Return the (x, y) coordinate for the center point of the cell that contains the specified text.  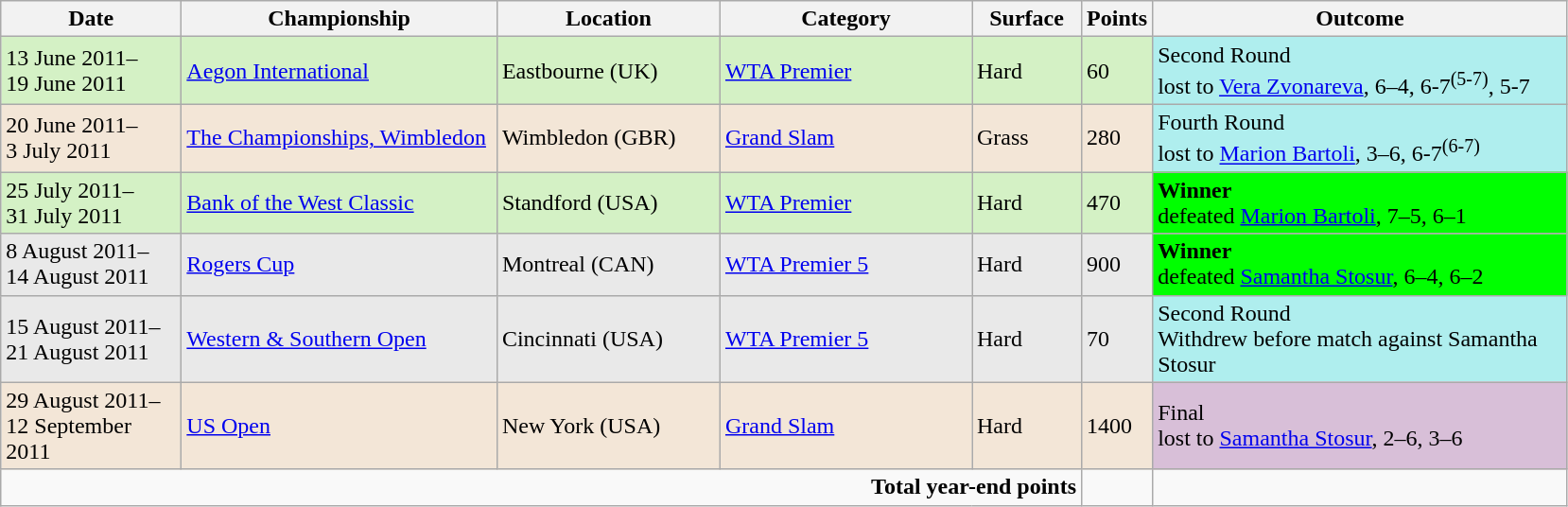
US Open (340, 426)
Outcome (1360, 19)
900 (1118, 265)
Location (608, 19)
Bank of the West Classic (340, 202)
8 August 2011–14 August 2011 (91, 265)
Total year-end points (541, 487)
Second Round Withdrew before match against Samantha Stosur (1360, 339)
60 (1118, 71)
Date (91, 19)
Winner defeated Samantha Stosur, 6–4, 6–2 (1360, 265)
1400 (1118, 426)
Rogers Cup (340, 265)
15 August 2011–21 August 2011 (91, 339)
New York (USA) (608, 426)
Cincinnati (USA) (608, 339)
13 June 2011–19 June 2011 (91, 71)
The Championships, Wimbledon (340, 138)
Championship (340, 19)
Winner defeated Marion Bartoli, 7–5, 6–1 (1360, 202)
280 (1118, 138)
Standford (USA) (608, 202)
Wimbledon (GBR) (608, 138)
Points (1118, 19)
470 (1118, 202)
Grass (1027, 138)
20 June 2011–3 July 2011 (91, 138)
Western & Southern Open (340, 339)
25 July 2011–31 July 2011 (91, 202)
Second Round lost to Vera Zvonareva, 6–4, 6-7(5-7), 5-7 (1360, 71)
Aegon International (340, 71)
Eastbourne (UK) (608, 71)
Final lost to Samantha Stosur, 2–6, 3–6 (1360, 426)
Category (845, 19)
Montreal (CAN) (608, 265)
29 August 2011–12 September 2011 (91, 426)
Fourth Round lost to Marion Bartoli, 3–6, 6-7(6-7) (1360, 138)
Surface (1027, 19)
70 (1118, 339)
